From the cell containing the given text, extract its center point as (X, Y) coordinate. 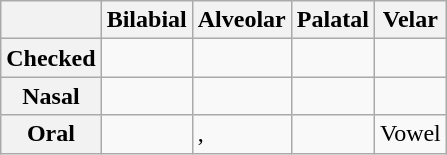
Velar (410, 20)
Oral (51, 134)
Vowel (410, 134)
Nasal (51, 96)
Checked (51, 58)
, (242, 134)
Alveolar (242, 20)
Palatal (332, 20)
Bilabial (146, 20)
